Return (X, Y) of the center of cell containing provided text 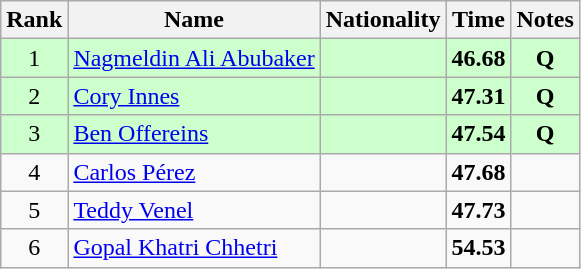
46.68 (478, 58)
5 (34, 210)
1 (34, 58)
Nagmeldin Ali Abubaker (194, 58)
Ben Offereins (194, 134)
54.53 (478, 248)
Rank (34, 20)
Gopal Khatri Chhetri (194, 248)
2 (34, 96)
Time (478, 20)
Name (194, 20)
Teddy Venel (194, 210)
3 (34, 134)
47.73 (478, 210)
Cory Innes (194, 96)
Nationality (383, 20)
47.68 (478, 172)
6 (34, 248)
Notes (545, 20)
47.31 (478, 96)
47.54 (478, 134)
Carlos Pérez (194, 172)
4 (34, 172)
